Identify which cell holds the provided text, then report its (X, Y) central coordinate. 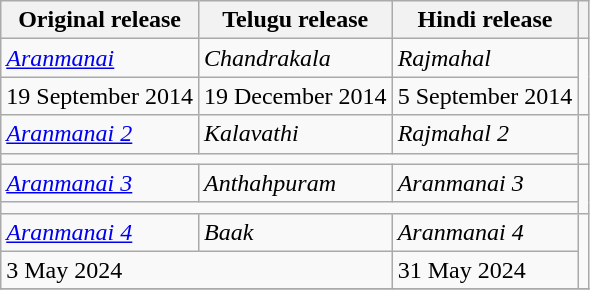
Rajmahal 2 (485, 134)
Aranmanai 2 (100, 134)
19 September 2014 (100, 96)
31 May 2024 (485, 270)
5 September 2014 (485, 96)
Anthahpuram (295, 183)
Original release (100, 20)
Aranmanai (100, 58)
Hindi release (485, 20)
19 December 2014 (295, 96)
Rajmahal (485, 58)
3 May 2024 (196, 270)
Kalavathi (295, 134)
Baak (295, 232)
Telugu release (295, 20)
Chandrakala (295, 58)
